Return the [x, y] coordinate for the center point of the cell that contains the specified text.  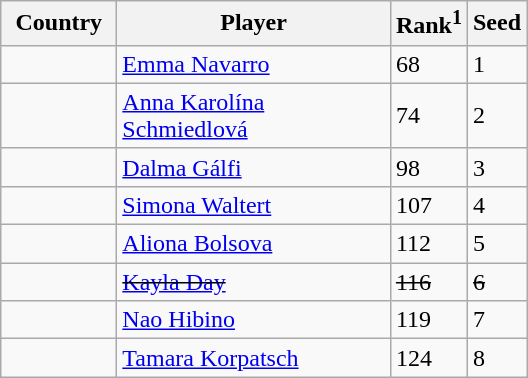
6 [496, 282]
Seed [496, 24]
107 [428, 205]
2 [496, 116]
Emma Navarro [254, 64]
119 [428, 320]
8 [496, 358]
98 [428, 167]
Anna Karolína Schmiedlová [254, 116]
3 [496, 167]
4 [496, 205]
7 [496, 320]
5 [496, 244]
Aliona Bolsova [254, 244]
1 [496, 64]
Player [254, 24]
124 [428, 358]
Dalma Gálfi [254, 167]
Kayla Day [254, 282]
Simona Waltert [254, 205]
Rank1 [428, 24]
116 [428, 282]
112 [428, 244]
Tamara Korpatsch [254, 358]
Country [59, 24]
68 [428, 64]
Nao Hibino [254, 320]
74 [428, 116]
